Find where the given text appears and provide that cell's center as (X, Y) coordinate. 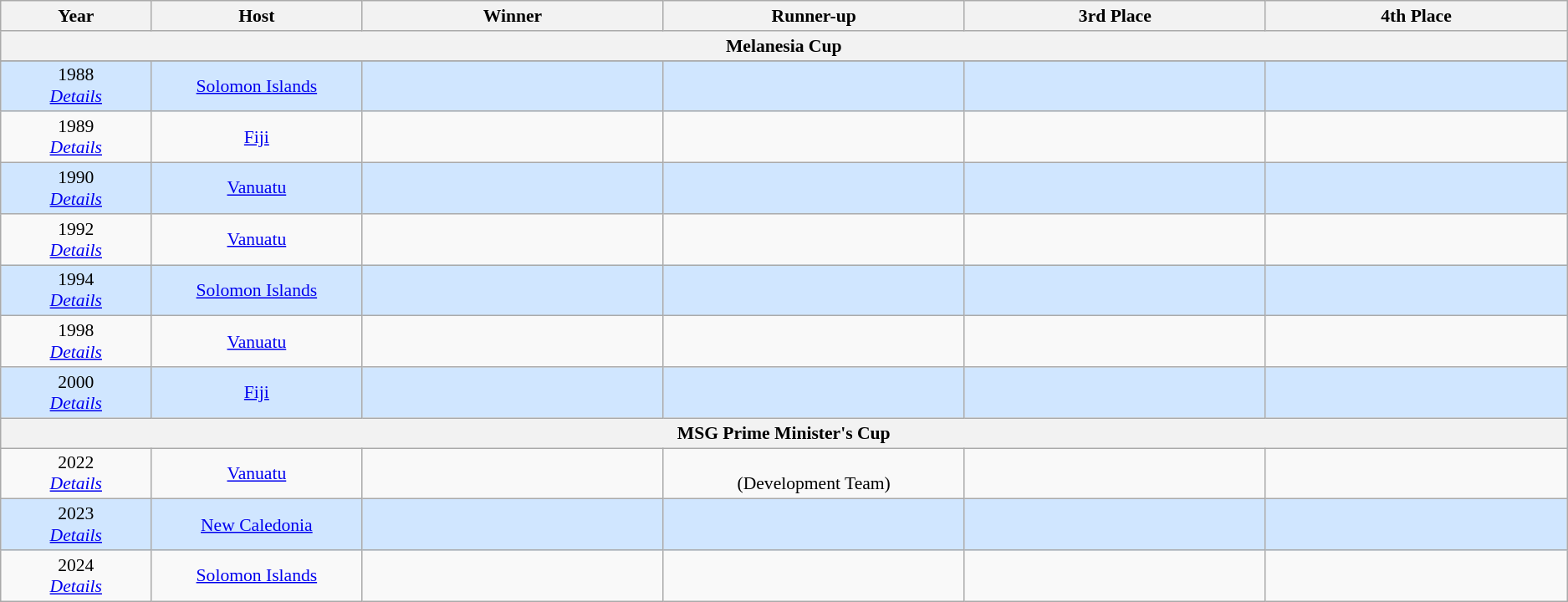
Runner-up (814, 16)
1990Details (76, 189)
3rd Place (1115, 16)
2023Details (76, 525)
Winner (513, 16)
1994Details (76, 291)
1988Details (76, 85)
1992Details (76, 239)
2024Details (76, 575)
2000Details (76, 393)
Year (76, 16)
(Development Team) (814, 473)
MSG Prime Minister's Cup (784, 433)
1998Details (76, 341)
1989Details (76, 137)
2022Details (76, 473)
New Caledonia (257, 525)
4th Place (1416, 16)
Melanesia Cup (784, 46)
Host (257, 16)
